Pinpoint the cell where the given text exists, returning its (X, Y) midpoint coordinate. 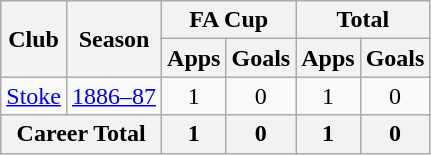
Total (363, 20)
Club (34, 39)
1886–87 (114, 96)
Career Total (82, 134)
FA Cup (229, 20)
Stoke (34, 96)
Season (114, 39)
